Determine the (x, y) coordinate at the center of the cell enclosing the given text.  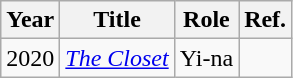
Yi-na (206, 58)
Ref. (266, 20)
The Closet (117, 58)
2020 (30, 58)
Year (30, 20)
Role (206, 20)
Title (117, 20)
